Detect which cell encompasses the target text, then output its [x, y] center coordinate. 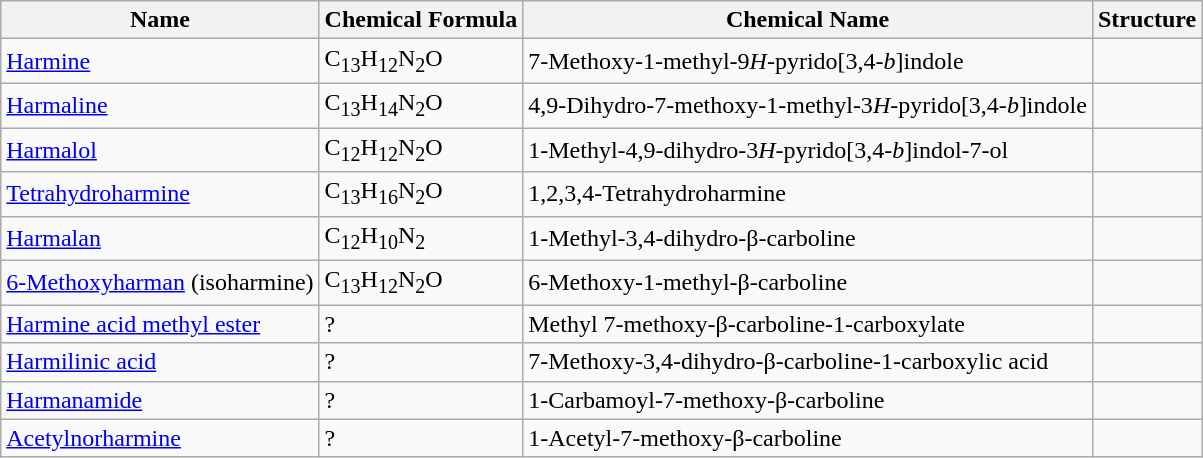
Structure [1146, 20]
Harmilinic acid [160, 362]
Harmine acid methyl ester [160, 324]
C13H16N2O [421, 194]
Harmalol [160, 150]
1-Carbamoyl-7-methoxy-β-carboline [808, 400]
C12H10N2 [421, 238]
Harmaline [160, 105]
C13H14N2O [421, 105]
1-Methyl-4,9-dihydro-3H-pyrido[3,4-b]indol-7-ol [808, 150]
Acetylnorharmine [160, 438]
Harmalan [160, 238]
1,2,3,4-Tetrahydroharmine [808, 194]
1-Acetyl-7-methoxy-β-carboline [808, 438]
Name [160, 20]
Harmine [160, 61]
7-Methoxy-3,4-dihydro-β-carboline-1-carboxylic acid [808, 362]
6-Methoxyharman (isoharmine) [160, 283]
1-Methyl-3,4-dihydro-β-carboline [808, 238]
Methyl 7-methoxy-β-carboline-1-carboxylate [808, 324]
Tetrahydroharmine [160, 194]
Chemical Name [808, 20]
7-Methoxy-1-methyl-9H-pyrido[3,4-b]indole [808, 61]
6-Methoxy-1-methyl-β-carboline [808, 283]
Harmanamide [160, 400]
C12H12N2O [421, 150]
4,9-Dihydro-7-methoxy-1-methyl-3H-pyrido[3,4-b]indole [808, 105]
Chemical Formula [421, 20]
